Locate the cell with the specified text and output its (X, Y) center coordinate. 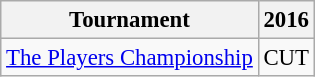
Tournament (130, 20)
2016 (286, 20)
The Players Championship (130, 58)
CUT (286, 58)
